From the cell containing the given text, extract its center point as [X, Y] coordinate. 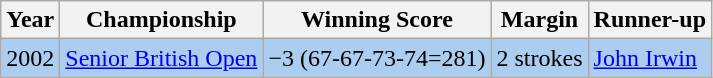
Senior British Open [162, 58]
−3 (67-67-73-74=281) [377, 58]
Winning Score [377, 20]
Runner-up [650, 20]
Championship [162, 20]
Margin [540, 20]
Year [30, 20]
2002 [30, 58]
2 strokes [540, 58]
John Irwin [650, 58]
